Extract the (x, y) coordinate from the center of the cell holding the provided text.  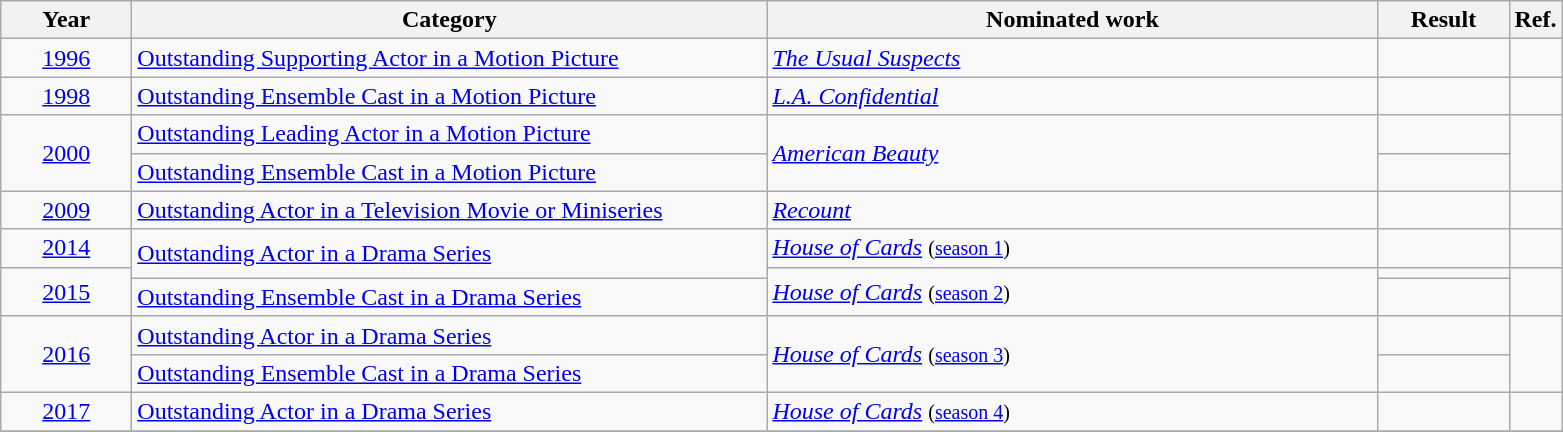
2015 (66, 292)
House of Cards (season 4) (1072, 411)
2000 (66, 153)
1996 (66, 58)
Recount (1072, 210)
Category (450, 20)
Outstanding Actor in a Television Movie or Miniseries (450, 210)
The Usual Suspects (1072, 58)
American Beauty (1072, 153)
House of Cards (season 2) (1072, 292)
2014 (66, 248)
2016 (66, 354)
Result (1444, 20)
2017 (66, 411)
Outstanding Leading Actor in a Motion Picture (450, 134)
Outstanding Supporting Actor in a Motion Picture (450, 58)
House of Cards (season 3) (1072, 354)
House of Cards (season 1) (1072, 248)
L.A. Confidential (1072, 96)
Year (66, 20)
Ref. (1536, 20)
2009 (66, 210)
1998 (66, 96)
Nominated work (1072, 20)
